Pinpoint the cell where the given text exists, returning its [x, y] midpoint coordinate. 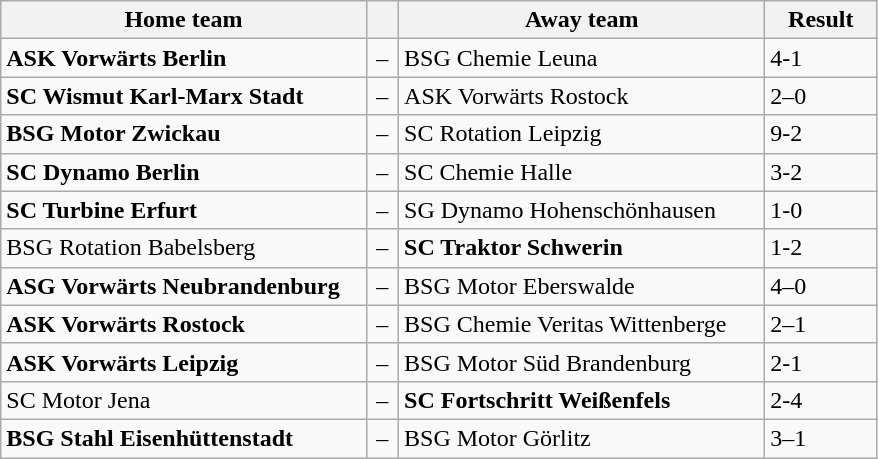
BSG Chemie Leuna [582, 58]
SC Turbine Erfurt [184, 210]
BSG Motor Süd Brandenburg [582, 362]
SC Motor Jena [184, 400]
Result [821, 20]
SC Traktor Schwerin [582, 248]
SC Wismut Karl-Marx Stadt [184, 96]
Away team [582, 20]
BSG Rotation Babelsberg [184, 248]
1-0 [821, 210]
2–1 [821, 324]
SC Fortschritt Weißenfels [582, 400]
2–0 [821, 96]
2-1 [821, 362]
3–1 [821, 438]
4–0 [821, 286]
1-2 [821, 248]
SC Dynamo Berlin [184, 172]
BSG Chemie Veritas Wittenberge [582, 324]
3-2 [821, 172]
4-1 [821, 58]
BSG Motor Zwickau [184, 134]
BSG Motor Eberswalde [582, 286]
SG Dynamo Hohenschönhausen [582, 210]
Home team [184, 20]
ASG Vorwärts Neubrandenburg [184, 286]
ASK Vorwärts Leipzig [184, 362]
ASK Vorwärts Berlin [184, 58]
9-2 [821, 134]
2-4 [821, 400]
BSG Stahl Eisenhüttenstadt [184, 438]
SC Chemie Halle [582, 172]
SC Rotation Leipzig [582, 134]
BSG Motor Görlitz [582, 438]
